Find where the given text appears and provide that cell's center as [X, Y] coordinate. 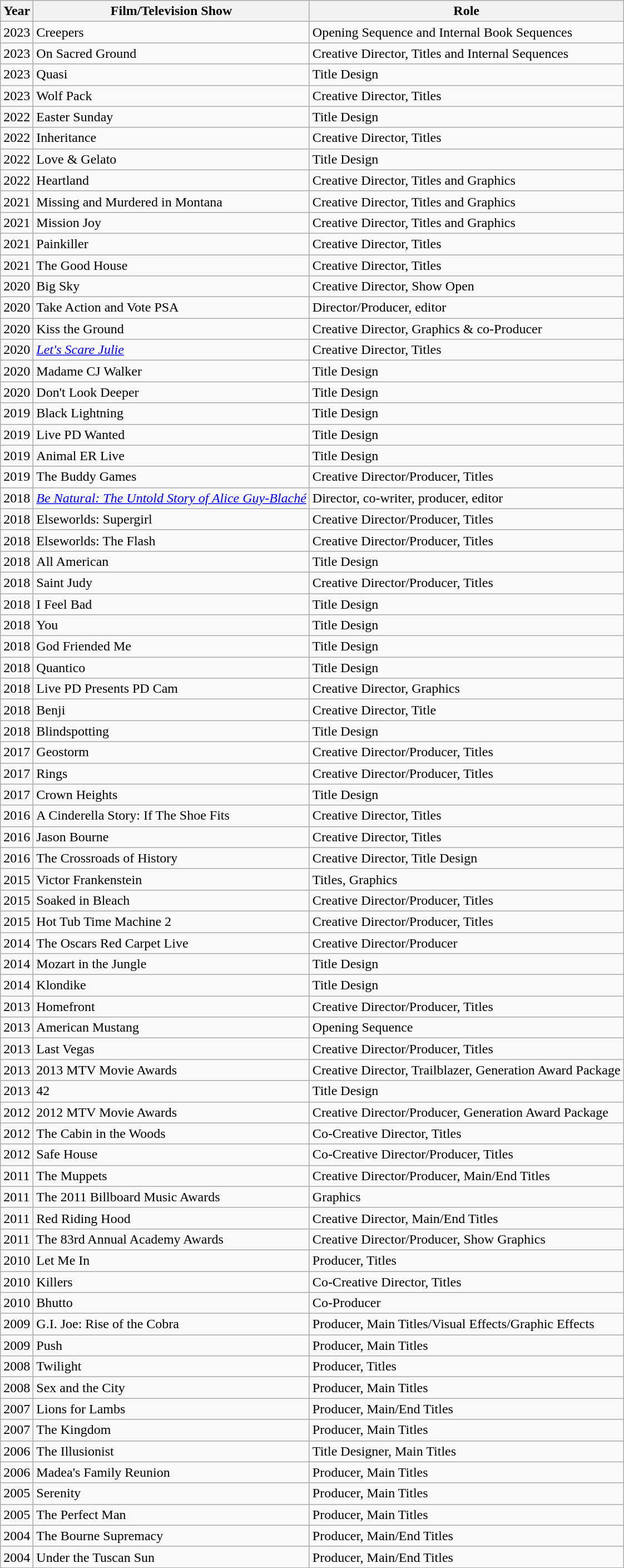
Creative Director, Graphics [466, 689]
American Mustang [171, 1028]
Quasi [171, 75]
Co-Creative Director/Producer, Titles [466, 1155]
Creative Director, Graphics & co-Producer [466, 329]
Heartland [171, 180]
Let's Scare Julie [171, 350]
A Cinderella Story: If The Shoe Fits [171, 816]
Opening Sequence [466, 1028]
God Friended Me [171, 647]
2013 MTV Movie Awards [171, 1070]
Soaked in Bleach [171, 900]
I Feel Bad [171, 604]
Mission Joy [171, 223]
Big Sky [171, 287]
Let Me In [171, 1260]
Creative Director/Producer [466, 943]
Year [17, 11]
Mozart in the Jungle [171, 964]
2012 MTV Movie Awards [171, 1112]
Madame CJ Walker [171, 371]
Live PD Presents PD Cam [171, 689]
Jason Bourne [171, 837]
Creative Director, Titles and Internal Sequences [466, 53]
The Perfect Man [171, 1515]
Creative Director, Title [466, 710]
Be Natural: The Untold Story of Alice Guy-Blaché [171, 498]
Wolf Pack [171, 96]
Creative Director/Producer, Main/End Titles [466, 1176]
42 [171, 1091]
Creepers [171, 32]
Live PD Wanted [171, 435]
The Buddy Games [171, 477]
Producer, Main Titles/Visual Effects/Graphic Effects [466, 1324]
Creative Director/Producer, Show Graphics [466, 1239]
Serenity [171, 1493]
G.I. Joe: Rise of the Cobra [171, 1324]
The 2011 Billboard Music Awards [171, 1197]
Inheritance [171, 138]
Red Riding Hood [171, 1218]
Sex and the City [171, 1388]
Painkiller [171, 244]
Safe House [171, 1155]
Animal ER Live [171, 456]
Titles, Graphics [466, 879]
The Kingdom [171, 1430]
Role [466, 11]
Creative Director, Main/End Titles [466, 1218]
On Sacred Ground [171, 53]
Graphics [466, 1197]
Kiss the Ground [171, 329]
Killers [171, 1281]
Lions for Lambs [171, 1409]
Title Designer, Main Titles [466, 1451]
Hot Tub Time Machine 2 [171, 921]
Director, co-writer, producer, editor [466, 498]
Elseworlds: Supergirl [171, 519]
Quantico [171, 668]
Don't Look Deeper [171, 392]
Twilight [171, 1367]
You [171, 625]
Benji [171, 710]
Bhutto [171, 1303]
Co-Producer [466, 1303]
The Muppets [171, 1176]
Saint Judy [171, 583]
Madea's Family Reunion [171, 1472]
The Good House [171, 265]
The Crossroads of History [171, 858]
Creative Director, Trailblazer, Generation Award Package [466, 1070]
Crown Heights [171, 795]
Easter Sunday [171, 117]
Victor Frankenstein [171, 879]
The Bourne Supremacy [171, 1536]
Geostorm [171, 752]
Klondike [171, 985]
Last Vegas [171, 1049]
All American [171, 561]
Under the Tuscan Sun [171, 1557]
Creative Director, Title Design [466, 858]
The Cabin in the Woods [171, 1133]
Opening Sequence and Internal Book Sequences [466, 32]
Take Action and Vote PSA [171, 308]
The 83rd Annual Academy Awards [171, 1239]
Director/Producer, editor [466, 308]
Push [171, 1345]
Homefront [171, 1007]
Rings [171, 773]
Creative Director, Show Open [466, 287]
Black Lightning [171, 413]
Missing and Murdered in Montana [171, 201]
The Illusionist [171, 1451]
The Oscars Red Carpet Live [171, 943]
Film/Television Show [171, 11]
Blindspotting [171, 731]
Elseworlds: The Flash [171, 540]
Love & Gelato [171, 159]
Creative Director/Producer, Generation Award Package [466, 1112]
